Identify which cell holds the provided text, then report its [X, Y] central coordinate. 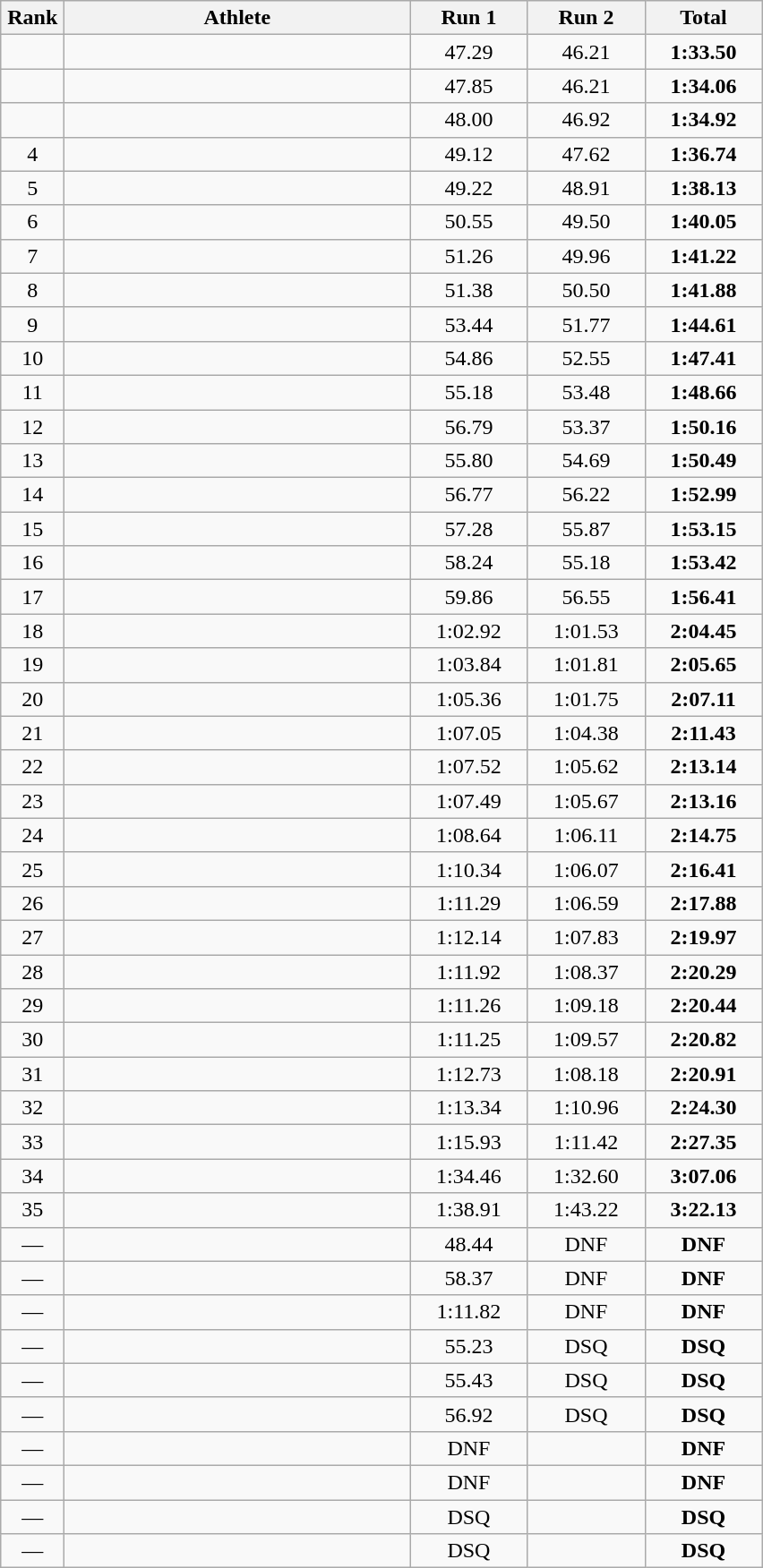
51.38 [469, 290]
1:07.05 [469, 733]
4 [32, 154]
12 [32, 427]
21 [32, 733]
33 [32, 1142]
51.26 [469, 256]
2:07.11 [704, 699]
2:17.88 [704, 903]
1:07.83 [586, 937]
2:13.14 [704, 767]
2:16.41 [704, 869]
1:05.67 [586, 801]
1:05.62 [586, 767]
27 [32, 937]
1:48.66 [704, 392]
1:53.15 [704, 529]
55.43 [469, 1380]
Rank [32, 18]
56.92 [469, 1414]
1:44.61 [704, 324]
1:41.88 [704, 290]
52.55 [586, 358]
1:06.07 [586, 869]
1:01.81 [586, 665]
2:14.75 [704, 835]
56.77 [469, 495]
1:05.36 [469, 699]
1:56.41 [704, 597]
57.28 [469, 529]
2:27.35 [704, 1142]
1:34.06 [704, 86]
49.12 [469, 154]
1:11.92 [469, 971]
1:50.16 [704, 427]
55.80 [469, 461]
3:07.06 [704, 1176]
48.00 [469, 120]
2:20.82 [704, 1040]
1:52.99 [704, 495]
1:03.84 [469, 665]
53.44 [469, 324]
2:20.29 [704, 971]
32 [32, 1108]
1:11.82 [469, 1312]
1:10.34 [469, 869]
14 [32, 495]
20 [32, 699]
17 [32, 597]
1:11.25 [469, 1040]
1:10.96 [586, 1108]
Total [704, 18]
1:11.29 [469, 903]
47.85 [469, 86]
Run 1 [469, 18]
1:11.26 [469, 1006]
18 [32, 631]
56.22 [586, 495]
30 [32, 1040]
1:01.53 [586, 631]
1:02.92 [469, 631]
1:53.42 [704, 563]
2:11.43 [704, 733]
50.55 [469, 222]
1:08.64 [469, 835]
1:01.75 [586, 699]
15 [32, 529]
1:06.11 [586, 835]
1:15.93 [469, 1142]
56.55 [586, 597]
1:47.41 [704, 358]
1:43.22 [586, 1210]
58.24 [469, 563]
1:06.59 [586, 903]
11 [32, 392]
35 [32, 1210]
1:07.52 [469, 767]
1:13.34 [469, 1108]
1:34.92 [704, 120]
47.62 [586, 154]
50.50 [586, 290]
10 [32, 358]
49.22 [469, 188]
24 [32, 835]
1:12.14 [469, 937]
58.37 [469, 1278]
2:13.16 [704, 801]
53.48 [586, 392]
54.69 [586, 461]
1:36.74 [704, 154]
2:24.30 [704, 1108]
1:38.91 [469, 1210]
16 [32, 563]
22 [32, 767]
1:08.18 [586, 1074]
8 [32, 290]
3:22.13 [704, 1210]
25 [32, 869]
1:32.60 [586, 1176]
1:12.73 [469, 1074]
19 [32, 665]
1:09.18 [586, 1006]
9 [32, 324]
1:41.22 [704, 256]
Run 2 [586, 18]
2:19.97 [704, 937]
5 [32, 188]
1:38.13 [704, 188]
1:07.49 [469, 801]
48.91 [586, 188]
1:11.42 [586, 1142]
59.86 [469, 597]
Athlete [237, 18]
26 [32, 903]
28 [32, 971]
49.96 [586, 256]
1:33.50 [704, 52]
23 [32, 801]
2:20.44 [704, 1006]
51.77 [586, 324]
2:20.91 [704, 1074]
13 [32, 461]
55.87 [586, 529]
46.92 [586, 120]
54.86 [469, 358]
49.50 [586, 222]
47.29 [469, 52]
6 [32, 222]
53.37 [586, 427]
31 [32, 1074]
1:08.37 [586, 971]
1:09.57 [586, 1040]
2:04.45 [704, 631]
1:50.49 [704, 461]
48.44 [469, 1244]
1:04.38 [586, 733]
1:40.05 [704, 222]
2:05.65 [704, 665]
55.23 [469, 1346]
56.79 [469, 427]
1:34.46 [469, 1176]
34 [32, 1176]
29 [32, 1006]
7 [32, 256]
